Identify which cell holds the provided text, then report its (X, Y) central coordinate. 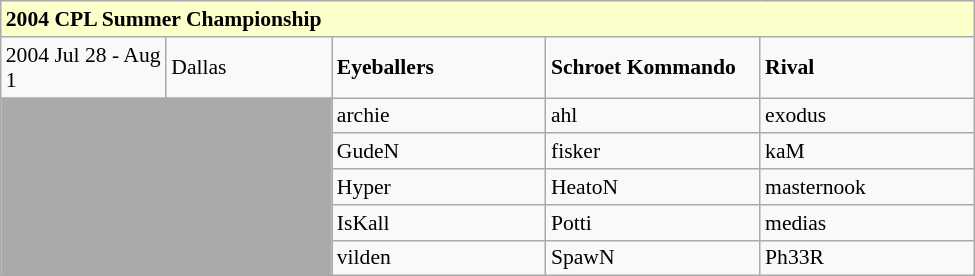
Hyper (439, 187)
Dallas (248, 66)
2004 Jul 28 - Aug 1 (84, 66)
kaM (867, 151)
medias (867, 222)
ahl (653, 116)
archie (439, 116)
GudeN (439, 151)
Potti (653, 222)
masternook (867, 187)
HeatoN (653, 187)
Eyeballers (439, 66)
Ph33R (867, 258)
Schroet Kommando (653, 66)
exodus (867, 116)
SpawN (653, 258)
2004 CPL Summer Championship (488, 19)
IsKall (439, 222)
fisker (653, 151)
Rival (867, 66)
vilden (439, 258)
